Provide the [x, y] coordinate of the cell's center where the given text is located.  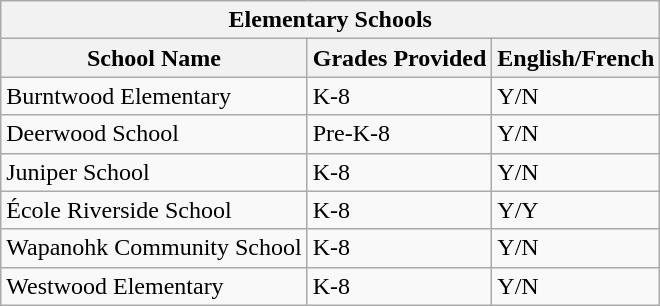
English/French [576, 58]
École Riverside School [154, 210]
School Name [154, 58]
Y/Y [576, 210]
Westwood Elementary [154, 286]
Burntwood Elementary [154, 96]
Pre-K-8 [400, 134]
Wapanohk Community School [154, 248]
Grades Provided [400, 58]
Elementary Schools [330, 20]
Juniper School [154, 172]
Deerwood School [154, 134]
